Pinpoint the cell where the given text exists, returning its [x, y] midpoint coordinate. 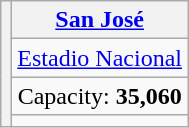
Estadio Nacional [100, 58]
San José [100, 20]
Capacity: 35,060 [100, 96]
